Return [X, Y] of the center of cell containing provided text 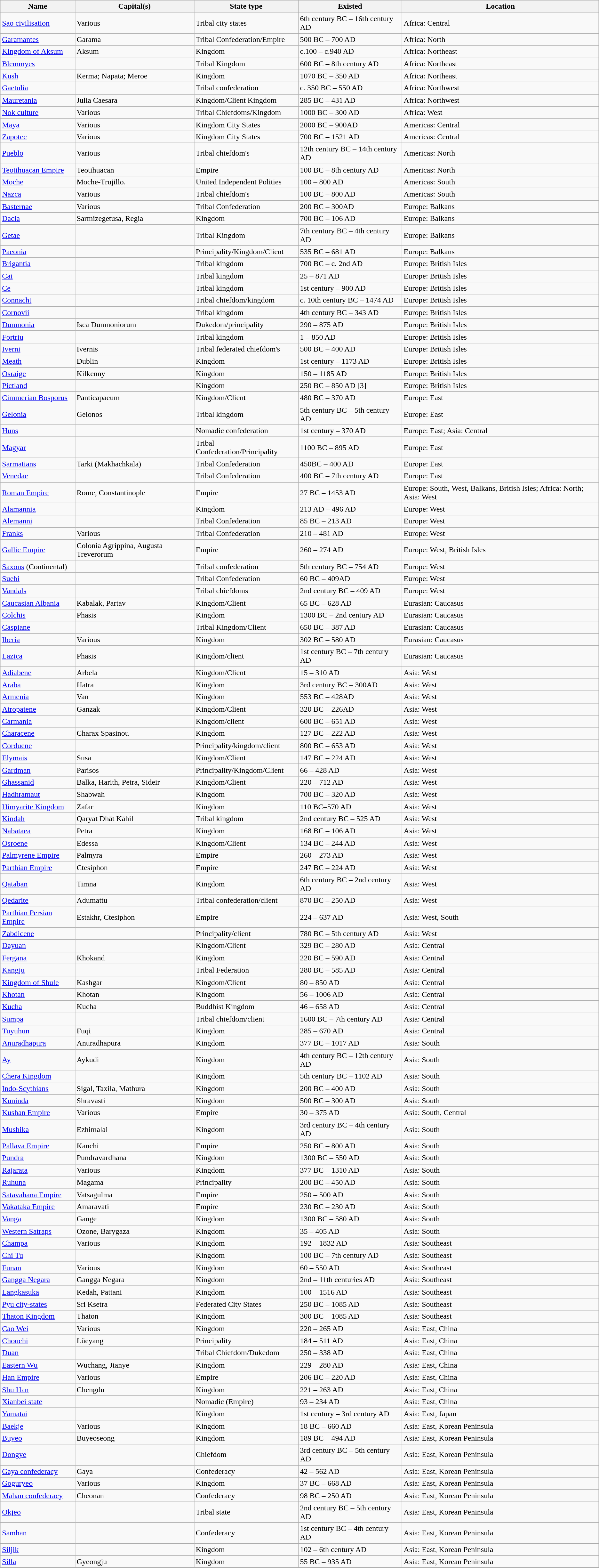
Nomadic confederation [246, 431]
93 – 234 AD [350, 1402]
United Independent Polities [246, 182]
1st century – 3rd century AD [350, 1414]
184 – 511 AD [350, 1341]
377 BC – 1017 AD [350, 1043]
Vanga [38, 1219]
Western Satraps [38, 1231]
780 BC – 5th century AD [350, 934]
535 BC – 681 AD [350, 252]
600 BC – 8th century AD [350, 64]
Paeonia [38, 252]
224 – 637 AD [350, 917]
Armenia [38, 697]
27 BC – 1453 AD [350, 492]
Gelonos [134, 414]
1100 BC – 895 AD [350, 448]
Characene [38, 733]
Kush [38, 76]
Cheonan [134, 1496]
229 – 280 AD [350, 1365]
100 – 1516 AD [350, 1292]
250 BC – 800 AD [350, 1146]
377 BC – 1310 AD [350, 1170]
Chouchi [38, 1341]
Parisos [134, 770]
Garama [134, 39]
Mauretania [38, 100]
700 BC – 1521 AD [350, 137]
Sigal, Taxila, Mathura [134, 1088]
Chengdu [134, 1389]
15 – 310 AD [350, 673]
Fuqi [134, 1031]
650 BC – 387 AD [350, 627]
Julia Caesara [134, 100]
Magama [134, 1182]
Mushika [38, 1129]
Chiefdom [246, 1455]
Wuchang, Jianye [134, 1365]
Sumpa [38, 1019]
1st century – 370 AD [350, 431]
Petra [134, 831]
Ce [38, 288]
200 BC – 450 AD [350, 1182]
7th century BC – 4th century AD [350, 235]
1 – 850 AD [350, 337]
Qedarite [38, 901]
Cai [38, 276]
Tribal federated chiefdom's [246, 349]
c. 10th century BC – 1474 AD [350, 300]
35 – 405 AD [350, 1231]
Tribal confederation/client [246, 901]
Samhan [38, 1533]
102 – 6th century AD [350, 1549]
65 BC – 628 AD [350, 603]
30 – 375 AD [350, 1113]
290 – 875 AD [350, 325]
Kashgar [134, 982]
Ivernis [134, 349]
Tribal state [246, 1512]
Tribal Confederation/Empire [246, 39]
37 BC – 668 AD [350, 1483]
c. 350 BC – 550 AD [350, 88]
Gaya confederacy [38, 1471]
Pundra [38, 1158]
Suebi [38, 578]
Caucasian Albania [38, 603]
500 BC – 700 AD [350, 39]
Tribal chiefdoms [246, 591]
553 BC – 428AD [350, 697]
Tribal Confederation/Principality [246, 448]
12th century BC – 14th century AD [350, 153]
220 BC – 590 AD [350, 958]
1st century BC – 4th century AD [350, 1533]
Magyar [38, 448]
Name [38, 6]
5th century BC – 754 AD [350, 566]
329 BC – 280 AD [350, 946]
Qaryat Dhāt Kāhil [134, 819]
Atropatene [38, 709]
Venedae [38, 476]
Dumnonia [38, 325]
Fortriu [38, 337]
25 – 871 AD [350, 276]
1st century – 1173 AD [350, 361]
Roman Empire [38, 492]
Gange [134, 1219]
Teotihuacan Empire [38, 170]
18 BC – 660 AD [350, 1426]
Edessa [134, 843]
700 BC – c. 2nd AD [350, 264]
Shabwah [134, 794]
Maya [38, 125]
192 – 1832 AD [350, 1243]
66 – 428 AD [350, 770]
700 BC – 320 AD [350, 794]
Principality/client [246, 934]
80 – 850 AD [350, 982]
Moche-Trujillo. [134, 182]
Pallava Empire [38, 1146]
Iverni [38, 349]
3rd century BC – 300AD [350, 685]
Fergana [38, 958]
Araba [38, 685]
Osroene [38, 843]
Carmania [38, 721]
220 – 265 AD [350, 1329]
Nomadic (Empire) [246, 1402]
98 BC – 250 AD [350, 1496]
State type [246, 6]
Funan [38, 1268]
Gelonia [38, 414]
Corduene [38, 746]
480 BC – 370 AD [350, 398]
Panticapaeum [134, 398]
Ezhimalai [134, 1129]
Existed [350, 6]
Kingdom of Aksum [38, 52]
Elymais [38, 758]
Chera Kingdom [38, 1076]
Dublin [134, 361]
Europe: East; Asia: Central [500, 431]
Vandals [38, 591]
Sri Ksetra [134, 1304]
1070 BC – 350 AD [350, 76]
Africa: Central [500, 23]
6th century BC – 16th century AD [350, 23]
Sarmizegetusa, Regia [134, 219]
221 – 263 AD [350, 1389]
Shravasti [134, 1101]
1600 BC – 7th century AD [350, 1019]
Tribal Chiefdoms/Kingdom [246, 112]
Dacia [38, 219]
46 – 658 AD [350, 1006]
Estakhr, Ctesiphon [134, 917]
Pyu city-states [38, 1304]
Ay [38, 1060]
400 BC – 7th century AD [350, 476]
285 BC – 431 AD [350, 100]
Pundravardhana [134, 1158]
c.100 – c.940 AD [350, 52]
110 BC–570 AD [350, 806]
Capital(s) [134, 6]
Hadhramaut [38, 794]
Xianbei state [38, 1402]
Van [134, 697]
Tribal Federation [246, 970]
Satavahana Empire [38, 1194]
Europe: West, British Isles [500, 550]
Kingdom/Client Kingdom [246, 100]
Tuyuhun [38, 1031]
Osraige [38, 374]
Huns [38, 431]
Champa [38, 1243]
Colonia Agrippina, Augusta Treverorum [134, 550]
247 BC – 224 AD [350, 868]
Chi Tu [38, 1256]
285 – 670 AD [350, 1031]
Buyeoseong [134, 1438]
150 – 1185 AD [350, 374]
Cornovii [38, 312]
500 BC – 300 AD [350, 1101]
200 BC – 300AD [350, 206]
250 – 500 AD [350, 1194]
250 – 338 AD [350, 1353]
Nazca [38, 194]
55 BC – 935 AD [350, 1562]
Charax Spasinou [134, 733]
Duan [38, 1353]
Tribal Chiefdom/Dukedom [246, 1353]
Alamannia [38, 509]
260 – 274 AD [350, 550]
Franks [38, 533]
Yamatai [38, 1414]
Timna [134, 884]
Thaton [134, 1316]
Iberia [38, 640]
5th century BC – 5th century AD [350, 414]
302 BC – 580 AD [350, 640]
Kedah, Pattani [134, 1292]
Khokand [134, 958]
Himyarite Kingdom [38, 806]
Africa: West [500, 112]
4th century BC – 343 AD [350, 312]
1000 BC – 300 AD [350, 112]
320 BC – 226AD [350, 709]
Garamantes [38, 39]
500 BC – 400 AD [350, 349]
Zapotec [38, 137]
800 BC – 653 AD [350, 746]
210 – 481 AD [350, 533]
3rd century BC – 4th century AD [350, 1129]
Ghassanid [38, 782]
220 – 712 AD [350, 782]
Kuninda [38, 1101]
Gallic Empire [38, 550]
60 – 550 AD [350, 1268]
Cao Wei [38, 1329]
Moche [38, 182]
Asia: West, South [500, 917]
Tarki (Makhachkala) [134, 464]
Kindah [38, 819]
1300 BC – 580 AD [350, 1219]
Parthian Empire [38, 868]
Connacht [38, 300]
600 BC – 651 AD [350, 721]
Europe: South, West, Balkans, British Isles; Africa: North; Asia: West [500, 492]
Silla [38, 1562]
Eastern Wu [38, 1365]
Kingdom of Shule [38, 982]
Ganzak [134, 709]
Caspiane [38, 627]
Zabdicene [38, 934]
Gaetulia [38, 88]
56 – 1006 AD [350, 994]
Africa: North [500, 39]
Buddhist Kingdom [246, 1006]
Thaton Kingdom [38, 1316]
Shu Han [38, 1389]
200 BC – 400 AD [350, 1088]
Buyeo [38, 1438]
Dayuan [38, 946]
3rd century BC – 5th century AD [350, 1455]
1st century BC – 7th century AD [350, 656]
Gaya [134, 1471]
Sarmatians [38, 464]
Indo-Scythians [38, 1088]
100 BC – 800 AD [350, 194]
Amaravati [134, 1207]
Nok culture [38, 112]
Principality/kingdom/client [246, 746]
Langkasuka [38, 1292]
Palmyra [134, 855]
450BC – 400 AD [350, 464]
Nabataea [38, 831]
Kerma; Napata; Meroe [134, 76]
Location [500, 6]
Teotihuacan [134, 170]
2nd century BC – 409 AD [350, 591]
Lazica [38, 656]
Sao civilisation [38, 23]
Brigantia [38, 264]
Asia: East, Japan [500, 1414]
Parthian Persian Empire [38, 917]
700 BC – 106 AD [350, 219]
Arbela [134, 673]
Adiabene [38, 673]
Han Empire [38, 1377]
Dongye [38, 1455]
Hatra [134, 685]
168 BC – 106 AD [350, 831]
Cimmerian Bosporus [38, 398]
100 – 800 AD [350, 182]
Kangju [38, 970]
189 BC – 494 AD [350, 1438]
42 – 562 AD [350, 1471]
Rajarata [38, 1170]
2nd – 11th centuries AD [350, 1280]
Lüeyang [134, 1341]
870 BC – 250 AD [350, 901]
Blemmyes [38, 64]
250 BC – 1085 AD [350, 1304]
280 BC – 585 AD [350, 970]
Mahan confederacy [38, 1496]
Tribal city states [246, 23]
Asia: South, Central [500, 1113]
Kushan Empire [38, 1113]
Gyeongju [134, 1562]
2000 BC – 900AD [350, 125]
2nd century BC – 525 AD [350, 819]
Colchis [38, 615]
Gardman [38, 770]
Balka, Harith, Petra, Sideir [134, 782]
Kilkenny [134, 374]
Vatsagulma [134, 1194]
206 BC – 220 AD [350, 1377]
Zafar [134, 806]
Rome, Constantinople [134, 492]
4th century BC – 12th century AD [350, 1060]
Alemanni [38, 521]
Pictland [38, 386]
147 BC – 224 AD [350, 758]
Ozone, Barygaza [134, 1231]
Baekje [38, 1426]
Tribal chiefdom/kingdom [246, 300]
213 AD – 496 AD [350, 509]
Aykudi [134, 1060]
60 BC – 409AD [350, 578]
Qataban [38, 884]
Aksum [134, 52]
6th century BC – 2nd century AD [350, 884]
300 BC – 1085 AD [350, 1316]
Okjeo [38, 1512]
Federated City States [246, 1304]
Getae [38, 235]
Meath [38, 361]
Basternae [38, 206]
100 BC – 8th century AD [350, 170]
230 BC – 230 AD [350, 1207]
1300 BC – 550 AD [350, 1158]
127 BC – 222 AD [350, 733]
Kabalak, Partav [134, 603]
100 BC – 7th century AD [350, 1256]
Dukedom/principality [246, 325]
Tribal chiefdom/client [246, 1019]
250 BC – 850 AD [3] [350, 386]
Ruhuna [38, 1182]
Siljik [38, 1549]
Ctesiphon [134, 868]
Saxons (Continental) [38, 566]
Isca Dumnoniorum [134, 325]
Vakataka Empire [38, 1207]
260 – 273 AD [350, 855]
Palmyrene Empire [38, 855]
Tribal Kingdom/Client [246, 627]
2nd century BC – 5th century AD [350, 1512]
Adumattu [134, 901]
5th century BC – 1102 AD [350, 1076]
Susa [134, 758]
Kanchi [134, 1146]
Goguryeo [38, 1483]
134 BC – 244 AD [350, 843]
1300 BC – 2nd century AD [350, 615]
Pueblo [38, 153]
85 BC – 213 AD [350, 521]
1st century – 900 AD [350, 288]
